Find where the given text appears and provide that cell's center as [X, Y] coordinate. 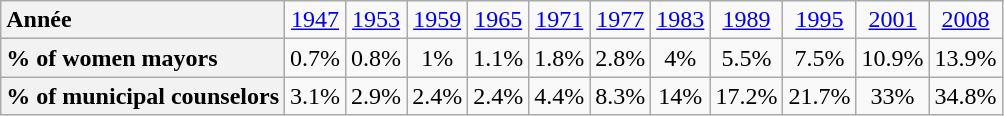
1983 [680, 20]
1953 [376, 20]
34.8% [966, 96]
4% [680, 58]
% of municipal counselors [143, 96]
4.4% [560, 96]
1971 [560, 20]
2.8% [620, 58]
1965 [498, 20]
33% [892, 96]
1.8% [560, 58]
14% [680, 96]
2008 [966, 20]
0.8% [376, 58]
2.9% [376, 96]
3.1% [316, 96]
17.2% [746, 96]
0.7% [316, 58]
1% [438, 58]
Année [143, 20]
21.7% [820, 96]
1959 [438, 20]
1947 [316, 20]
1.1% [498, 58]
% of women mayors [143, 58]
13.9% [966, 58]
7.5% [820, 58]
1995 [820, 20]
1977 [620, 20]
8.3% [620, 96]
2001 [892, 20]
1989 [746, 20]
10.9% [892, 58]
5.5% [746, 58]
